From the cell containing the given text, extract its center point as [X, Y] coordinate. 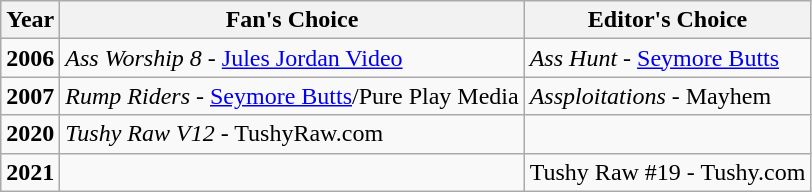
Ass Worship 8 - Jules Jordan Video [292, 58]
2021 [30, 172]
Rump Riders - Seymore Butts/Pure Play Media [292, 96]
Tushy Raw #19 - Tushy.com [668, 172]
Tushy Raw V12 - TushyRaw.com [292, 134]
Assploitations - Mayhem [668, 96]
Year [30, 20]
Ass Hunt - Seymore Butts [668, 58]
Editor's Choice [668, 20]
2006 [30, 58]
Fan's Choice [292, 20]
2020 [30, 134]
2007 [30, 96]
